Search for the cell housing the specified text and yield its [x, y] center coordinate. 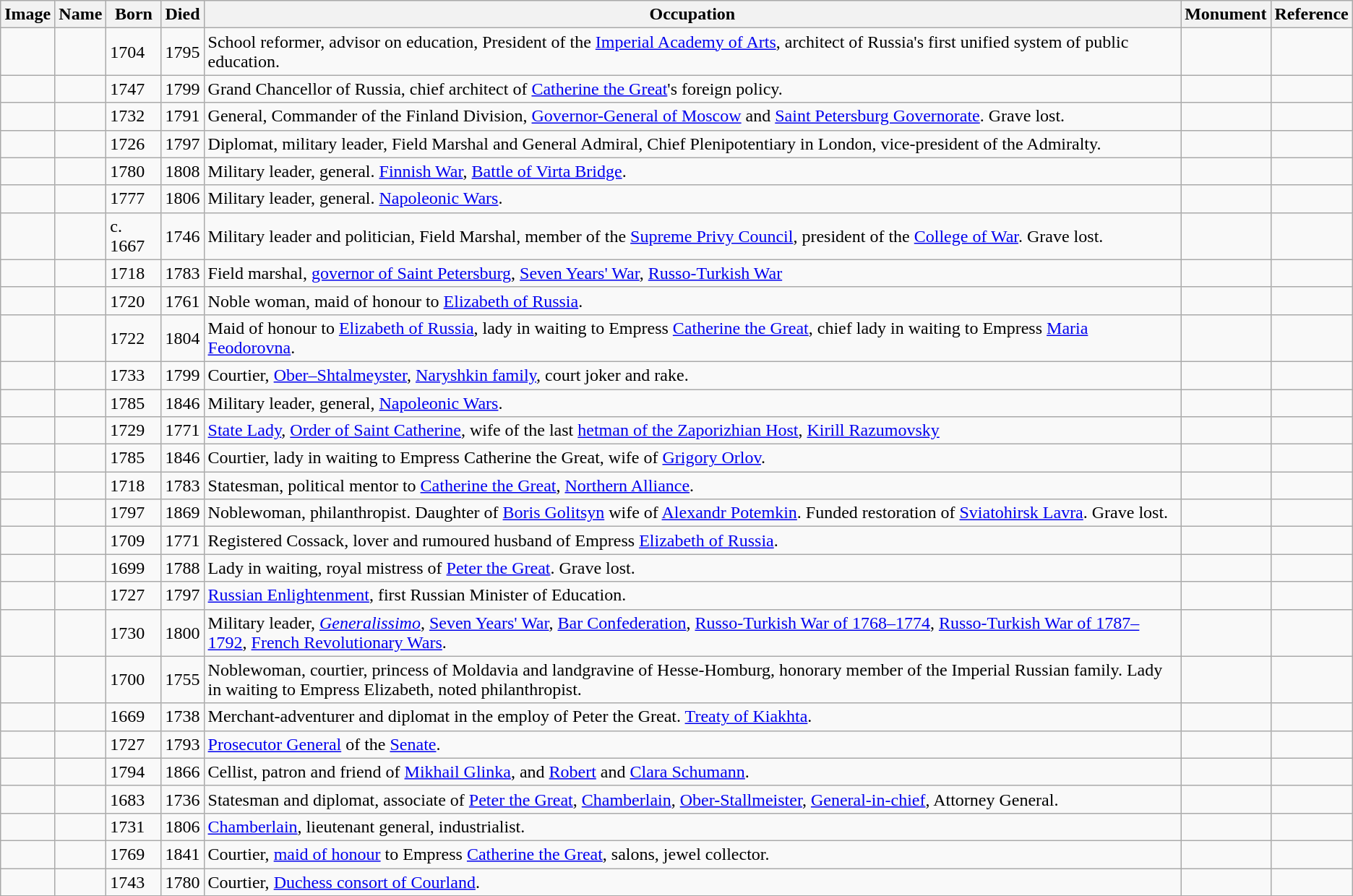
1699 [134, 568]
State Lady, Order of Saint Catherine, wife of the last hetman of the Zaporizhian Host, Kirill Razumovsky [692, 431]
General, Commander of the Finland Division, Governor-General of Moscow and Saint Petersburg Governorate. Grave lost. [692, 116]
Military leader, general. Finnish War, Battle of Virta Bridge. [692, 171]
Monument [1226, 14]
1761 [182, 301]
Prosecutor General of the Senate. [692, 744]
1869 [182, 513]
1794 [134, 772]
1804 [182, 338]
Courtier, lady in waiting to Empress Catherine the Great, wife of Grigory Orlov. [692, 458]
1733 [134, 375]
1720 [134, 301]
1841 [182, 854]
1730 [134, 633]
1747 [134, 89]
1700 [134, 679]
Merchant-adventurer and diplomat in the employ of Peter the Great. Treaty of Kiakhta. [692, 717]
Registered Cossack, lover and rumoured husband of Empress Elizabeth of Russia. [692, 540]
Maid of honour to Elizabeth of Russia, lady in waiting to Empress Catherine the Great, chief lady in waiting to Empress Maria Feodorovna. [692, 338]
c. 1667 [134, 236]
1755 [182, 679]
1704 [134, 52]
1709 [134, 540]
1793 [182, 744]
Noble woman, maid of honour to Elizabeth of Russia. [692, 301]
Military leader, general. Napoleonic Wars. [692, 199]
Statesman, political mentor to Catherine the Great, Northern Alliance. [692, 486]
Russian Enlightenment, first Russian Minister of Education. [692, 595]
1669 [134, 717]
Statesman and diplomat, associate of Peter the Great, Chamberlain, Ober-Stallmeister, General-in-chief, Attorney General. [692, 799]
1732 [134, 116]
1722 [134, 338]
School reformer, advisor on education, President of the Imperial Academy of Arts, architect of Russia's first unified system of public education. [692, 52]
1731 [134, 827]
Grand Chancellor of Russia, chief architect of Catherine the Great's foreign policy. [692, 89]
1738 [182, 717]
1743 [134, 882]
Military leader and politician, Field Marshal, member of the Supreme Privy Council, president of the College of War. Grave lost. [692, 236]
Noblewoman, philanthropist. Daughter of Boris Golitsyn wife of Alexandr Potemkin. Funded restoration of Sviatohirsk Lavra. Grave lost. [692, 513]
1726 [134, 144]
Chamberlain, lieutenant general, industrialist. [692, 827]
1795 [182, 52]
Died [182, 14]
Cellist, patron and friend of Mikhail Glinka, and Robert and Clara Schumann. [692, 772]
1800 [182, 633]
1777 [134, 199]
1808 [182, 171]
Born [134, 14]
Lady in waiting, royal mistress of Peter the Great. Grave lost. [692, 568]
Image [27, 14]
Courtier, maid of honour to Empress Catherine the Great, salons, jewel collector. [692, 854]
1769 [134, 854]
Military leader, general, Napoleonic Wars. [692, 402]
Name [81, 14]
Occupation [692, 14]
1683 [134, 799]
1866 [182, 772]
1788 [182, 568]
1736 [182, 799]
1729 [134, 431]
Diplomat, military leader, Field Marshal and General Admiral, Chief Plenipotentiary in London, vice-president of the Admiralty. [692, 144]
Courtier, Ober–Shtalmeyster, Naryshkin family, court joker and rake. [692, 375]
Courtier, Duchess consort of Courland. [692, 882]
Reference [1311, 14]
Field marshal, governor of Saint Petersburg, Seven Years' War, Russo-Turkish War [692, 273]
1791 [182, 116]
1746 [182, 236]
